Capture the cell that displays the provided text and extract its [x, y] central coordinate. 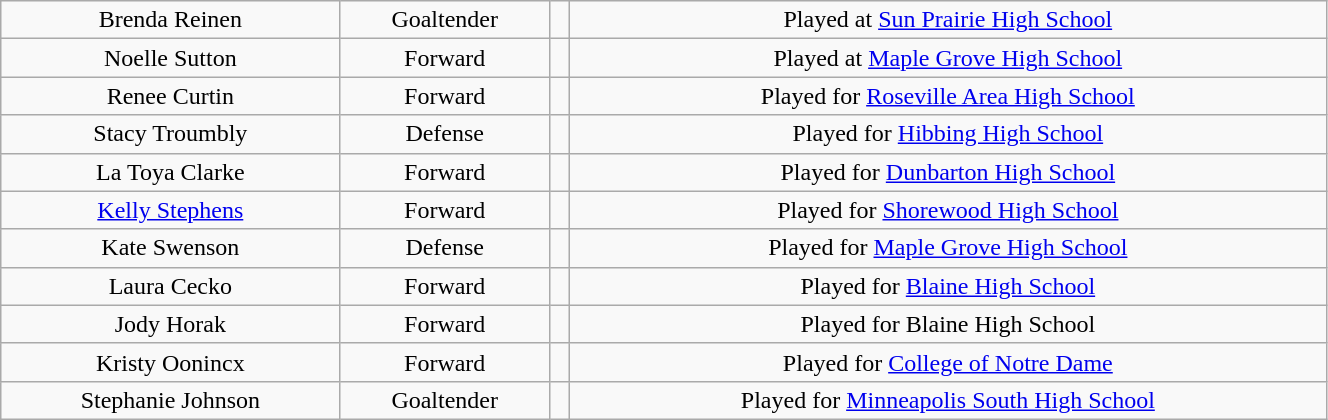
Kelly Stephens [170, 210]
Played at Maple Grove High School [948, 58]
Noelle Sutton [170, 58]
Kristy Oonincx [170, 362]
Laura Cecko [170, 286]
Played at Sun Prairie High School [948, 20]
Jody Horak [170, 324]
Played for Dunbarton High School [948, 172]
Stacy Troumbly [170, 134]
Stephanie Johnson [170, 400]
La Toya Clarke [170, 172]
Played for Hibbing High School [948, 134]
Played for Minneapolis South High School [948, 400]
Renee Curtin [170, 96]
Played for Shorewood High School [948, 210]
Played for College of Notre Dame [948, 362]
Played for Roseville Area High School [948, 96]
Played for Maple Grove High School [948, 248]
Brenda Reinen [170, 20]
Kate Swenson [170, 248]
